From the cell containing the given text, extract its center point as [X, Y] coordinate. 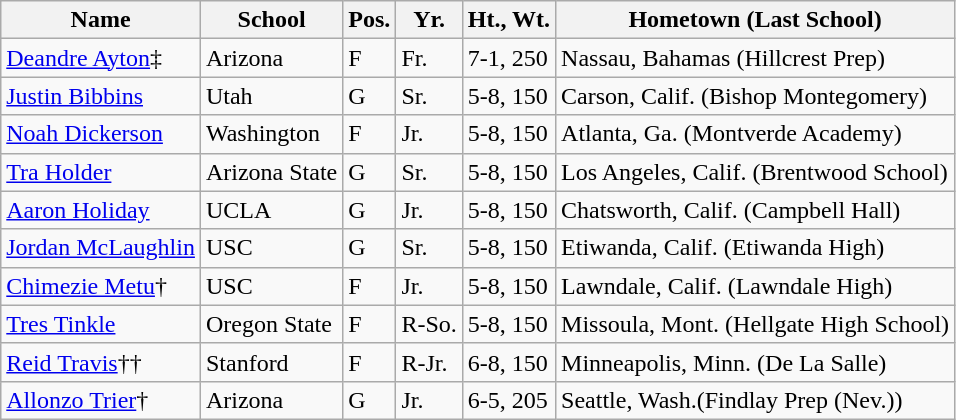
Lawndale, Calif. (Lawndale High) [756, 286]
Deandre Ayton‡ [101, 58]
Arizona State [271, 172]
Aaron Holiday [101, 210]
Missoula, Mont. (Hellgate High School) [756, 324]
Tra Holder [101, 172]
Minneapolis, Minn. (De La Salle) [756, 362]
Hometown (Last School) [756, 20]
Name [101, 20]
Noah Dickerson [101, 134]
Washington [271, 134]
6-8, 150 [508, 362]
School [271, 20]
Carson, Calif. (Bishop Montegomery) [756, 96]
Justin Bibbins [101, 96]
Stanford [271, 362]
6-5, 205 [508, 400]
Utah [271, 96]
Yr. [429, 20]
Ht., Wt. [508, 20]
Nassau, Bahamas (Hillcrest Prep) [756, 58]
Seattle, Wash.(Findlay Prep (Nev.)) [756, 400]
Allonzo Trier† [101, 400]
UCLA [271, 210]
R-Jr. [429, 362]
7-1, 250 [508, 58]
Oregon State [271, 324]
Reid Travis†† [101, 362]
Fr. [429, 58]
Jordan McLaughlin [101, 248]
Chimezie Metu† [101, 286]
Etiwanda, Calif. (Etiwanda High) [756, 248]
Pos. [370, 20]
Tres Tinkle [101, 324]
Los Angeles, Calif. (Brentwood School) [756, 172]
Atlanta, Ga. (Montverde Academy) [756, 134]
R-So. [429, 324]
Chatsworth, Calif. (Campbell Hall) [756, 210]
